Scan for the cell matching the given text and deliver its [X, Y] coordinate at center. 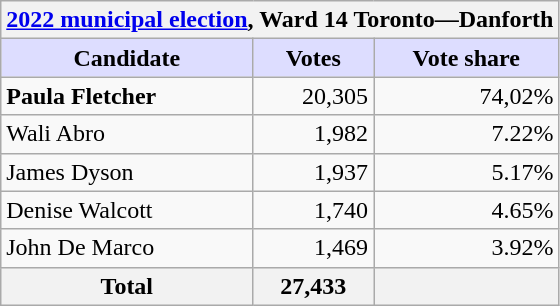
Vote share [466, 58]
Wali Abro [127, 134]
Candidate [127, 58]
1,937 [314, 172]
2022 municipal election, Ward 14 Toronto—Danforth [280, 20]
Votes [314, 58]
1,740 [314, 210]
7.22% [466, 134]
5.17% [466, 172]
20,305 [314, 96]
John De Marco [127, 248]
Denise Walcott [127, 210]
Paula Fletcher [127, 96]
1,469 [314, 248]
James Dyson [127, 172]
1,982 [314, 134]
Total [127, 286]
27,433 [314, 286]
3.92% [466, 248]
74,02% [466, 96]
4.65% [466, 210]
